Scan for the cell matching the given text and deliver its [x, y] coordinate at center. 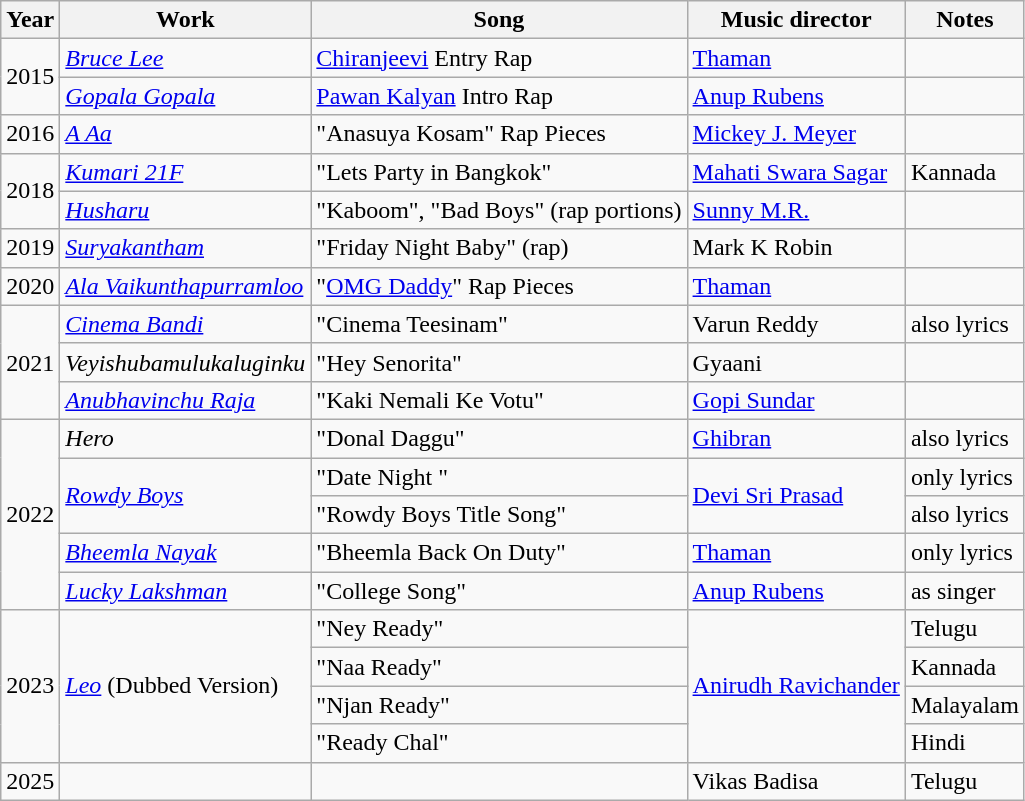
"Anasuya Kosam" Rap Pieces [499, 134]
A Aa [186, 134]
Mickey J. Meyer [796, 134]
2019 [30, 248]
Kumari 21F [186, 172]
Anubhavinchu Raja [186, 400]
Notes [964, 20]
2016 [30, 134]
"College Song" [499, 591]
Malayalam [964, 705]
"Naa Ready" [499, 667]
Year [30, 20]
Pawan Kalyan Intro Rap [499, 96]
Music director [796, 20]
Gopi Sundar [796, 400]
Sunny M.R. [796, 210]
Chiranjeevi Entry Rap [499, 58]
"Kaboom", "Bad Boys" (rap portions) [499, 210]
Veyishubamulukaluginku [186, 362]
"Rowdy Boys Title Song" [499, 515]
as singer [964, 591]
"Lets Party in Bangkok" [499, 172]
Mahati Swara Sagar [796, 172]
Mark K Robin [796, 248]
Leo (Dubbed Version) [186, 686]
Ghibran [796, 438]
2021 [30, 362]
2025 [30, 781]
Rowdy Boys [186, 496]
"Hey Senorita" [499, 362]
Hero [186, 438]
"Friday Night Baby" (rap) [499, 248]
Gyaani [796, 362]
2015 [30, 77]
Cinema Bandi [186, 324]
"Njan Ready" [499, 705]
"OMG Daddy" Rap Pieces [499, 286]
"Cinema Teesinam" [499, 324]
Varun Reddy [796, 324]
"Date Night " [499, 477]
Bruce Lee [186, 58]
2022 [30, 514]
2018 [30, 191]
"Kaki Nemali Ke Votu" [499, 400]
Devi Sri Prasad [796, 496]
"Donal Daggu" [499, 438]
Lucky Lakshman [186, 591]
Vikas Badisa [796, 781]
Anirudh Ravichander [796, 686]
Ala Vaikunthapurramloo [186, 286]
Song [499, 20]
Bheemla Nayak [186, 553]
"Ney Ready" [499, 629]
Hindi [964, 743]
2023 [30, 686]
2020 [30, 286]
Husharu [186, 210]
Suryakantham [186, 248]
Gopala Gopala [186, 96]
"Bheemla Back On Duty" [499, 553]
Work [186, 20]
"Ready Chal" [499, 743]
